Find where the given text appears and provide that cell's center as (x, y) coordinate. 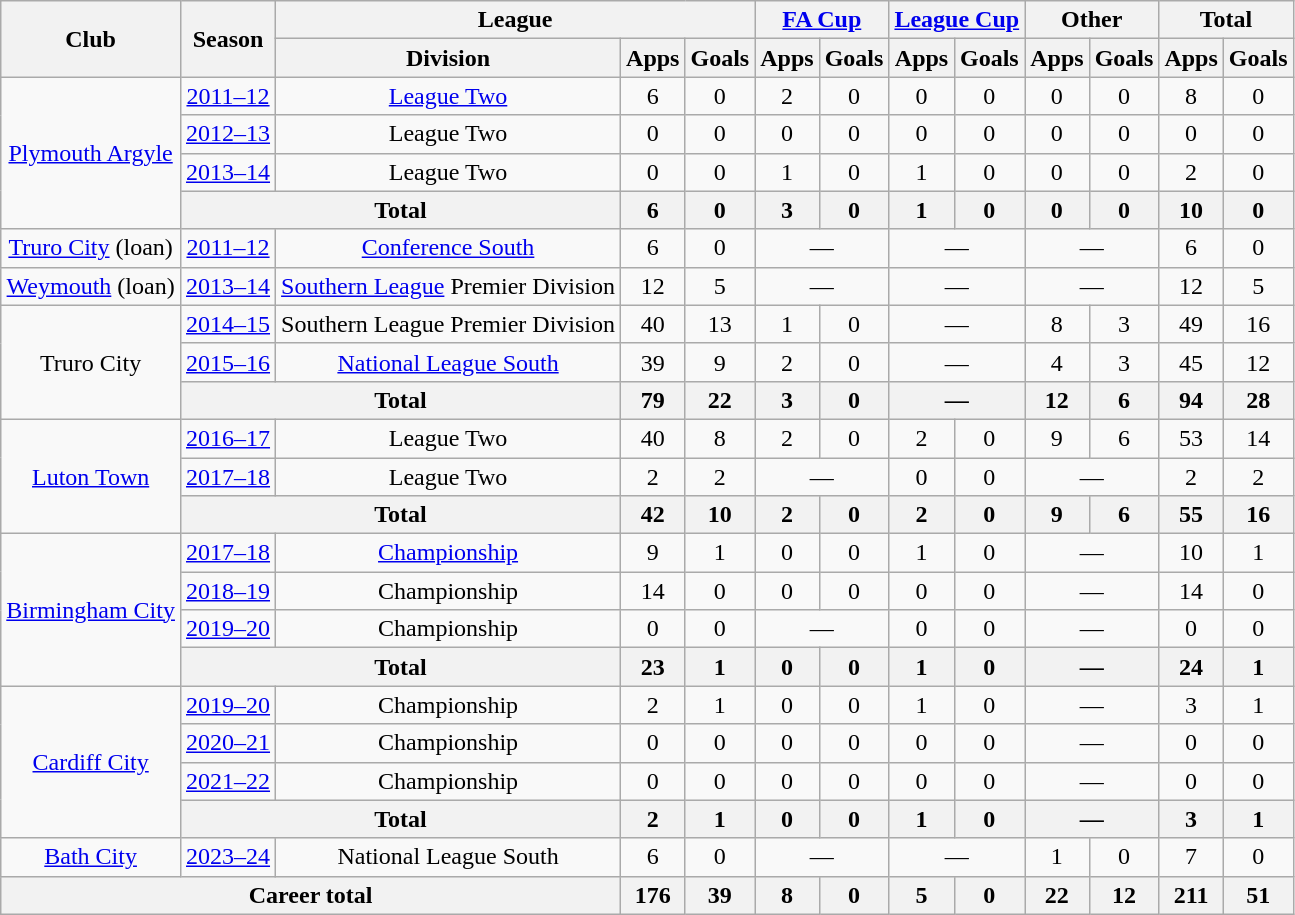
13 (720, 324)
45 (1191, 362)
Bath City (91, 857)
Season (228, 39)
2015–16 (228, 362)
28 (1258, 400)
Club (91, 39)
55 (1191, 515)
42 (653, 515)
2016–17 (228, 438)
2023–24 (228, 857)
Truro City (loan) (91, 248)
176 (653, 895)
Birmingham City (91, 610)
49 (1191, 324)
Truro City (91, 362)
79 (653, 400)
FA Cup (822, 20)
24 (1191, 667)
Other (1092, 20)
Division (448, 58)
2020–21 (228, 743)
Plymouth Argyle (91, 153)
23 (653, 667)
Conference South (448, 248)
League Cup (957, 20)
2021–22 (228, 781)
51 (1258, 895)
4 (1057, 362)
2012–13 (228, 134)
Weymouth (loan) (91, 286)
211 (1191, 895)
Luton Town (91, 476)
94 (1191, 400)
2014–15 (228, 324)
53 (1191, 438)
Career total (311, 895)
7 (1191, 857)
Cardiff City (91, 762)
League (516, 20)
2018–19 (228, 591)
